For the text-containing cell, return its midpoint in [x, y] coordinate format. 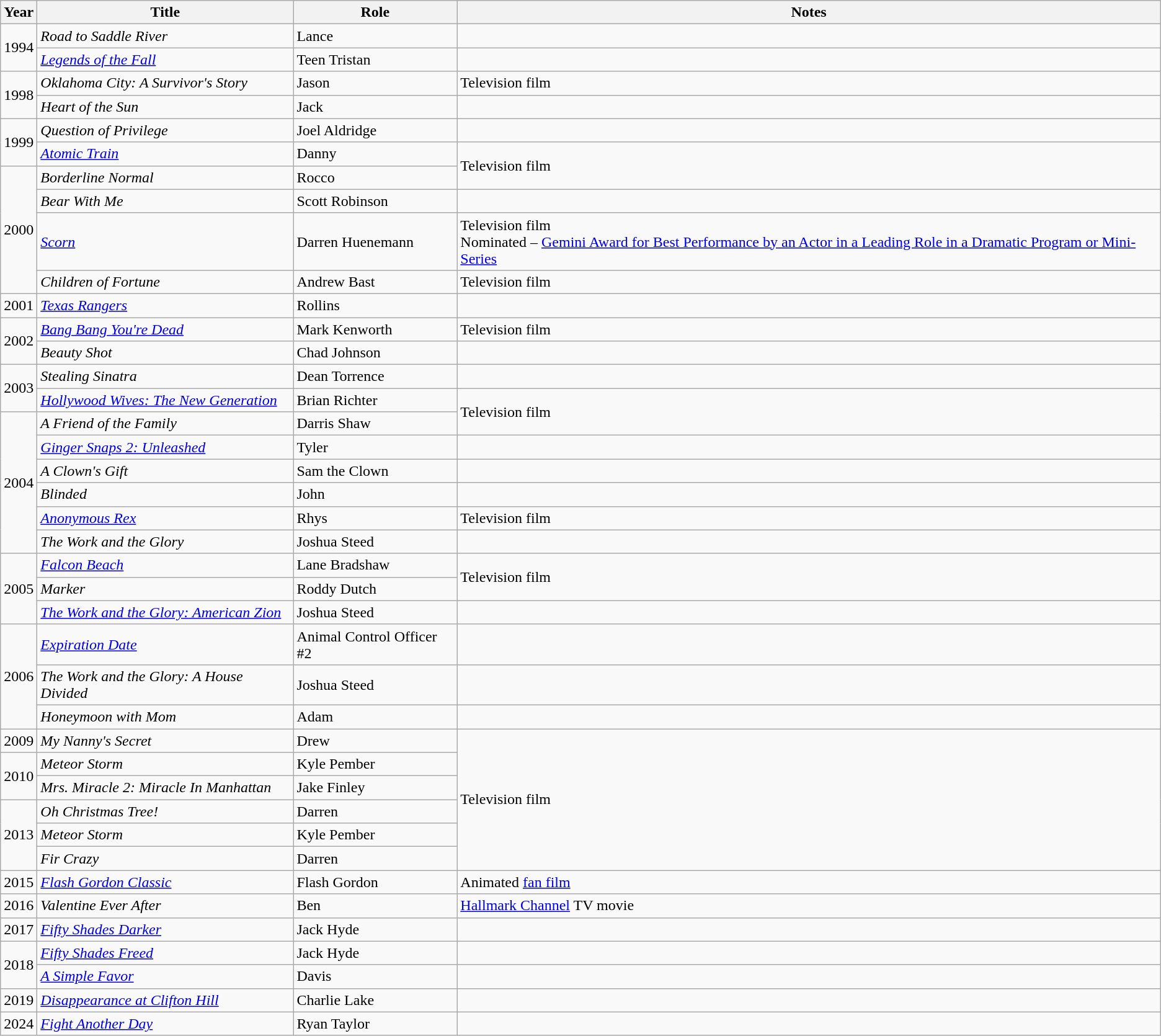
Danny [375, 154]
Roddy Dutch [375, 589]
Darren Huenemann [375, 241]
Year [19, 12]
Animal Control Officer #2 [375, 644]
Beauty Shot [165, 353]
Bang Bang You're Dead [165, 329]
Children of Fortune [165, 282]
2024 [19, 1024]
The Work and the Glory: American Zion [165, 612]
Flash Gordon [375, 882]
Darris Shaw [375, 424]
Hollywood Wives: The New Generation [165, 400]
Heart of the Sun [165, 107]
Title [165, 12]
Bear With Me [165, 201]
Charlie Lake [375, 1000]
Oklahoma City: A Survivor's Story [165, 83]
2006 [19, 676]
1998 [19, 95]
Jake Finley [375, 788]
Fir Crazy [165, 859]
1999 [19, 142]
Dean Torrence [375, 377]
A Simple Favor [165, 976]
Legends of the Fall [165, 60]
Rollins [375, 305]
2010 [19, 776]
Rhys [375, 518]
Blinded [165, 494]
Chad Johnson [375, 353]
Ryan Taylor [375, 1024]
Marker [165, 589]
Question of Privilege [165, 130]
Oh Christmas Tree! [165, 811]
2018 [19, 965]
The Work and the Glory: A House Divided [165, 685]
Honeymoon with Mom [165, 717]
2004 [19, 483]
2016 [19, 906]
Anonymous Rex [165, 518]
Role [375, 12]
Stealing Sinatra [165, 377]
Valentine Ever After [165, 906]
Fifty Shades Freed [165, 953]
A Clown's Gift [165, 471]
Rocco [375, 177]
Flash Gordon Classic [165, 882]
Lane Bradshaw [375, 565]
Texas Rangers [165, 305]
Disappearance at Clifton Hill [165, 1000]
Mark Kenworth [375, 329]
2000 [19, 230]
Fifty Shades Darker [165, 929]
Jack [375, 107]
2002 [19, 341]
Ginger Snaps 2: Unleashed [165, 447]
Scorn [165, 241]
Sam the Clown [375, 471]
Teen Tristan [375, 60]
2017 [19, 929]
Drew [375, 740]
John [375, 494]
Notes [809, 12]
2009 [19, 740]
Expiration Date [165, 644]
2001 [19, 305]
Animated fan film [809, 882]
2013 [19, 835]
Falcon Beach [165, 565]
Joel Aldridge [375, 130]
Lance [375, 36]
Ben [375, 906]
The Work and the Glory [165, 542]
Davis [375, 976]
2005 [19, 589]
Jason [375, 83]
A Friend of the Family [165, 424]
2003 [19, 388]
Andrew Bast [375, 282]
Television filmNominated – Gemini Award for Best Performance by an Actor in a Leading Role in a Dramatic Program or Mini-Series [809, 241]
2015 [19, 882]
Mrs. Miracle 2: Miracle In Manhattan [165, 788]
2019 [19, 1000]
Brian Richter [375, 400]
Tyler [375, 447]
Fight Another Day [165, 1024]
Hallmark Channel TV movie [809, 906]
Borderline Normal [165, 177]
Road to Saddle River [165, 36]
Atomic Train [165, 154]
Scott Robinson [375, 201]
1994 [19, 48]
My Nanny's Secret [165, 740]
Adam [375, 717]
